Determine the (x, y) coordinate at the center of the cell enclosing the given text.  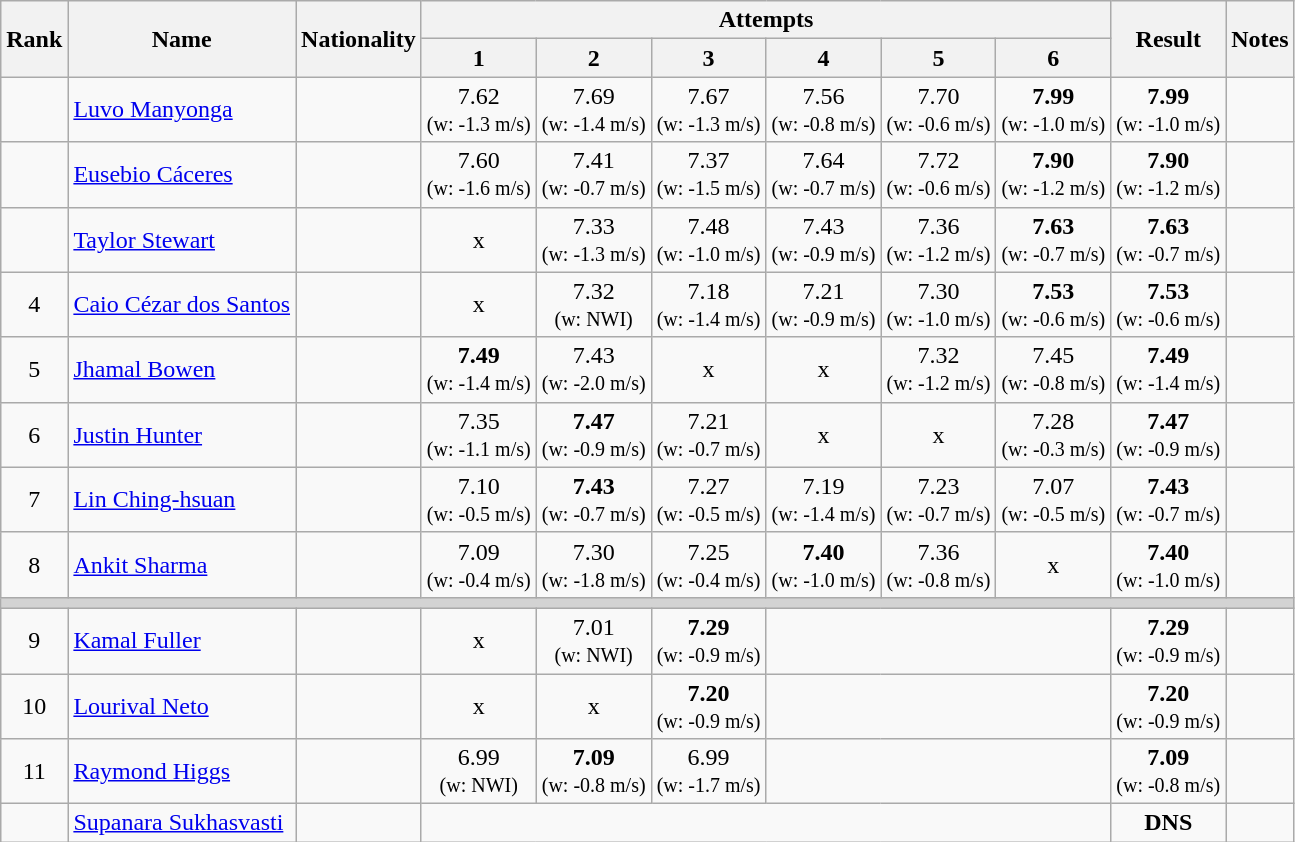
7.47 (w: -0.9 m/s) (1168, 434)
7.43(w: -0.9 m/s) (824, 240)
7.41(w: -0.7 m/s) (594, 174)
Lin Ching-hsuan (182, 500)
7.43(w: -2.0 m/s) (594, 370)
Eusebio Cáceres (182, 174)
7.47(w: -0.9 m/s) (594, 434)
7.35(w: -1.1 m/s) (478, 434)
7.63(w: -0.7 m/s) (1054, 240)
7.36(w: -0.8 m/s) (938, 564)
7.30(w: -1.0 m/s) (938, 304)
6.99(w: -1.7 m/s) (708, 772)
7.18(w: -1.4 m/s) (708, 304)
7.67(w: -1.3 m/s) (708, 110)
7.09(w: -0.8 m/s) (594, 772)
7.21(w: -0.7 m/s) (708, 434)
10 (34, 706)
7.33(w: -1.3 m/s) (594, 240)
7.25(w: -0.4 m/s) (708, 564)
7.99(w: -1.0 m/s) (1054, 110)
7.28(w: -0.3 m/s) (1054, 434)
7.72(w: -0.6 m/s) (938, 174)
7.32(w: NWI) (594, 304)
7.49(w: -1.4 m/s) (478, 370)
7.29 (w: -0.9 m/s) (1168, 640)
7.90 (w: -1.2 m/s) (1168, 174)
7.36(w: -1.2 m/s) (938, 240)
7.30(w: -1.8 m/s) (594, 564)
7.29(w: -0.9 m/s) (708, 640)
9 (34, 640)
Lourival Neto (182, 706)
7.20 (w: -0.9 m/s) (1168, 706)
7.69(w: -1.4 m/s) (594, 110)
7.27(w: -0.5 m/s) (708, 500)
2 (594, 58)
DNS (1168, 823)
7.62(w: -1.3 m/s) (478, 110)
7.19(w: -1.4 m/s) (824, 500)
7.07(w: -0.5 m/s) (1054, 500)
Nationality (359, 39)
Caio Cézar dos Santos (182, 304)
7.40(w: -1.0 m/s) (824, 564)
7.56(w: -0.8 m/s) (824, 110)
7.70(w: -0.6 m/s) (938, 110)
7.32(w: -1.2 m/s) (938, 370)
7.40 (w: -1.0 m/s) (1168, 564)
7.60(w: -1.6 m/s) (478, 174)
Notes (1260, 39)
8 (34, 564)
Name (182, 39)
3 (708, 58)
Taylor Stewart (182, 240)
Raymond Higgs (182, 772)
Kamal Fuller (182, 640)
1 (478, 58)
Ankit Sharma (182, 564)
11 (34, 772)
7.23(w: -0.7 m/s) (938, 500)
Rank (34, 39)
7.99 (w: -1.0 m/s) (1168, 110)
7.09(w: -0.4 m/s) (478, 564)
Attempts (766, 20)
7.53(w: -0.6 m/s) (1054, 304)
7.45(w: -0.8 m/s) (1054, 370)
7.48(w: -1.0 m/s) (708, 240)
Result (1168, 39)
7.43 (w: -0.7 m/s) (1168, 500)
7.43(w: -0.7 m/s) (594, 500)
7.90(w: -1.2 m/s) (1054, 174)
7.53 (w: -0.6 m/s) (1168, 304)
7.20(w: -0.9 m/s) (708, 706)
Justin Hunter (182, 434)
7.10(w: -0.5 m/s) (478, 500)
7.64(w: -0.7 m/s) (824, 174)
7.01(w: NWI) (594, 640)
7 (34, 500)
Luvo Manyonga (182, 110)
7.49 (w: -1.4 m/s) (1168, 370)
Supanara Sukhasvasti (182, 823)
Jhamal Bowen (182, 370)
7.63 (w: -0.7 m/s) (1168, 240)
7.09 (w: -0.8 m/s) (1168, 772)
7.21(w: -0.9 m/s) (824, 304)
7.37(w: -1.5 m/s) (708, 174)
6.99(w: NWI) (478, 772)
